Detect which cell encompasses the target text, then output its (x, y) center coordinate. 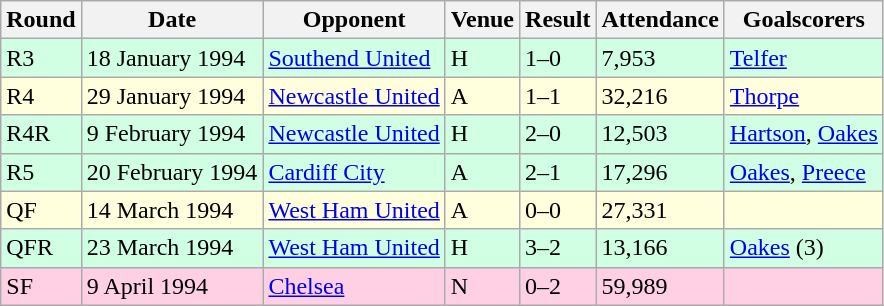
0–0 (558, 210)
13,166 (660, 248)
Oakes (3) (804, 248)
Telfer (804, 58)
59,989 (660, 286)
Oakes, Preece (804, 172)
Hartson, Oakes (804, 134)
29 January 1994 (172, 96)
1–0 (558, 58)
Opponent (354, 20)
N (482, 286)
R4 (41, 96)
R5 (41, 172)
14 March 1994 (172, 210)
SF (41, 286)
Result (558, 20)
Date (172, 20)
27,331 (660, 210)
18 January 1994 (172, 58)
QF (41, 210)
1–1 (558, 96)
0–2 (558, 286)
9 April 1994 (172, 286)
9 February 1994 (172, 134)
Cardiff City (354, 172)
Venue (482, 20)
R3 (41, 58)
32,216 (660, 96)
Goalscorers (804, 20)
Attendance (660, 20)
QFR (41, 248)
20 February 1994 (172, 172)
7,953 (660, 58)
2–1 (558, 172)
23 March 1994 (172, 248)
3–2 (558, 248)
2–0 (558, 134)
Thorpe (804, 96)
12,503 (660, 134)
Round (41, 20)
Southend United (354, 58)
R4R (41, 134)
Chelsea (354, 286)
17,296 (660, 172)
